Find where the given text appears and provide that cell's center as (X, Y) coordinate. 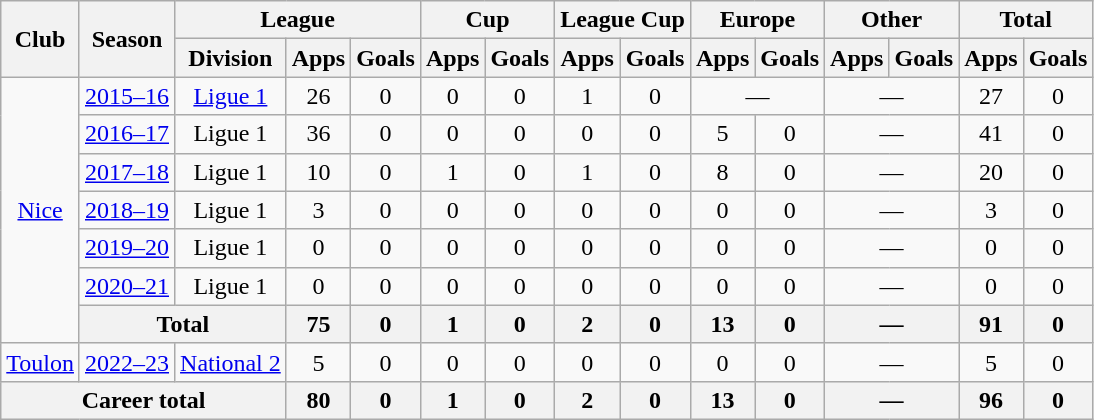
Other (892, 20)
36 (318, 134)
Europe (757, 20)
Career total (144, 400)
80 (318, 400)
2016–17 (126, 134)
2018–19 (126, 210)
10 (318, 172)
27 (991, 96)
2022–23 (126, 362)
8 (722, 172)
Division (231, 58)
League (298, 20)
26 (318, 96)
Season (126, 39)
Cup (487, 20)
National 2 (231, 362)
2017–18 (126, 172)
2020–21 (126, 286)
League Cup (623, 20)
Toulon (40, 362)
41 (991, 134)
96 (991, 400)
2015–16 (126, 96)
91 (991, 324)
20 (991, 172)
75 (318, 324)
2019–20 (126, 248)
Club (40, 39)
Nice (40, 210)
